Return (X, Y) of the center of cell containing provided text 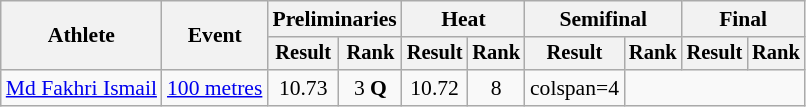
Semifinal (604, 19)
100 metres (214, 88)
3 Q (370, 88)
colspan=4 (574, 88)
Preliminaries (334, 19)
Final (744, 19)
Event (214, 36)
10.72 (435, 88)
Heat (464, 19)
10.73 (303, 88)
8 (496, 88)
Athlete (82, 36)
Md Fakhri Ismail (82, 88)
